Provide the [X, Y] coordinate of the cell's center where the given text is located.  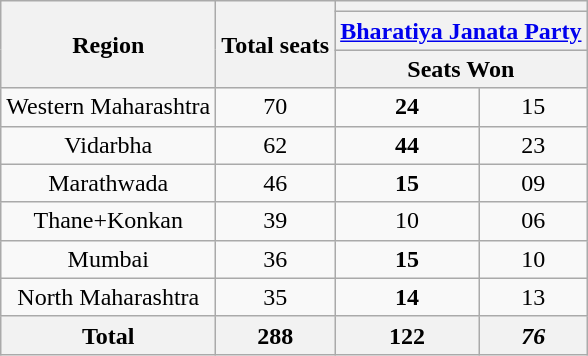
North Maharashtra [108, 297]
62 [276, 145]
13 [533, 297]
23 [533, 145]
44 [408, 145]
Marathwada [108, 183]
Bharatiya Janata Party [461, 31]
35 [276, 297]
39 [276, 221]
36 [276, 259]
06 [533, 221]
Thane+Konkan [108, 221]
Mumbai [108, 259]
Western Maharashtra [108, 107]
Total [108, 335]
76 [533, 335]
Total seats [276, 44]
Seats Won [461, 69]
288 [276, 335]
24 [408, 107]
Vidarbha [108, 145]
122 [408, 335]
70 [276, 107]
09 [533, 183]
14 [408, 297]
46 [276, 183]
Region [108, 44]
